Detect which cell encompasses the target text, then output its (x, y) center coordinate. 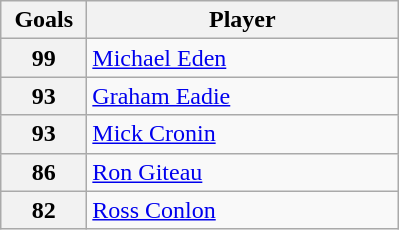
Goals (44, 20)
Ross Conlon (242, 210)
82 (44, 210)
99 (44, 58)
Michael Eden (242, 58)
Graham Eadie (242, 96)
Mick Cronin (242, 134)
Ron Giteau (242, 172)
86 (44, 172)
Player (242, 20)
